Return the [X, Y] coordinate for the center point of the cell that contains the specified text.  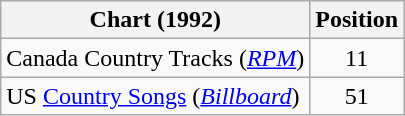
US Country Songs (Billboard) [156, 96]
Canada Country Tracks (RPM) [156, 58]
51 [357, 96]
11 [357, 58]
Position [357, 20]
Chart (1992) [156, 20]
